Pinpoint the cell where the given text exists, returning its [X, Y] midpoint coordinate. 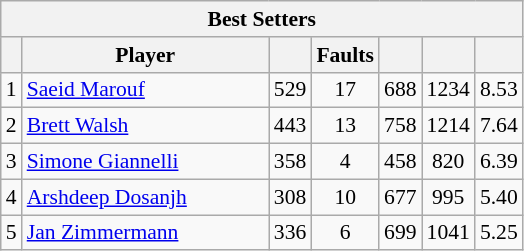
1041 [448, 233]
Player [146, 55]
Best Setters [262, 19]
699 [400, 233]
688 [400, 90]
Faults [345, 55]
458 [400, 162]
3 [12, 162]
13 [345, 126]
995 [448, 197]
Simone Giannelli [146, 162]
758 [400, 126]
1 [12, 90]
443 [290, 126]
17 [345, 90]
6 [345, 233]
5.40 [499, 197]
308 [290, 197]
6.39 [499, 162]
336 [290, 233]
Arshdeep Dosanjh [146, 197]
1234 [448, 90]
5.25 [499, 233]
Jan Zimmermann [146, 233]
820 [448, 162]
529 [290, 90]
5 [12, 233]
8.53 [499, 90]
Brett Walsh [146, 126]
677 [400, 197]
10 [345, 197]
1214 [448, 126]
358 [290, 162]
7.64 [499, 126]
2 [12, 126]
Saeid Marouf [146, 90]
